Output the (X, Y) coordinate of the center of the cell containing the given text.  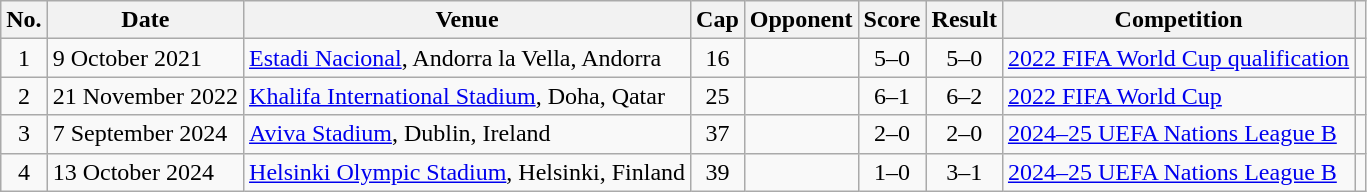
Helsinki Olympic Stadium, Helsinki, Finland (468, 172)
37 (718, 134)
Opponent (801, 20)
3 (24, 134)
6–2 (964, 96)
7 September 2024 (145, 134)
Aviva Stadium, Dublin, Ireland (468, 134)
21 November 2022 (145, 96)
Estadi Nacional, Andorra la Vella, Andorra (468, 58)
Khalifa International Stadium, Doha, Qatar (468, 96)
Date (145, 20)
16 (718, 58)
25 (718, 96)
Competition (1178, 20)
39 (718, 172)
Venue (468, 20)
Score (892, 20)
1 (24, 58)
2022 FIFA World Cup qualification (1178, 58)
9 October 2021 (145, 58)
2022 FIFA World Cup (1178, 96)
13 October 2024 (145, 172)
No. (24, 20)
1–0 (892, 172)
2 (24, 96)
6–1 (892, 96)
4 (24, 172)
3–1 (964, 172)
Cap (718, 20)
Result (964, 20)
